Find where the given text appears and provide that cell's center as (x, y) coordinate. 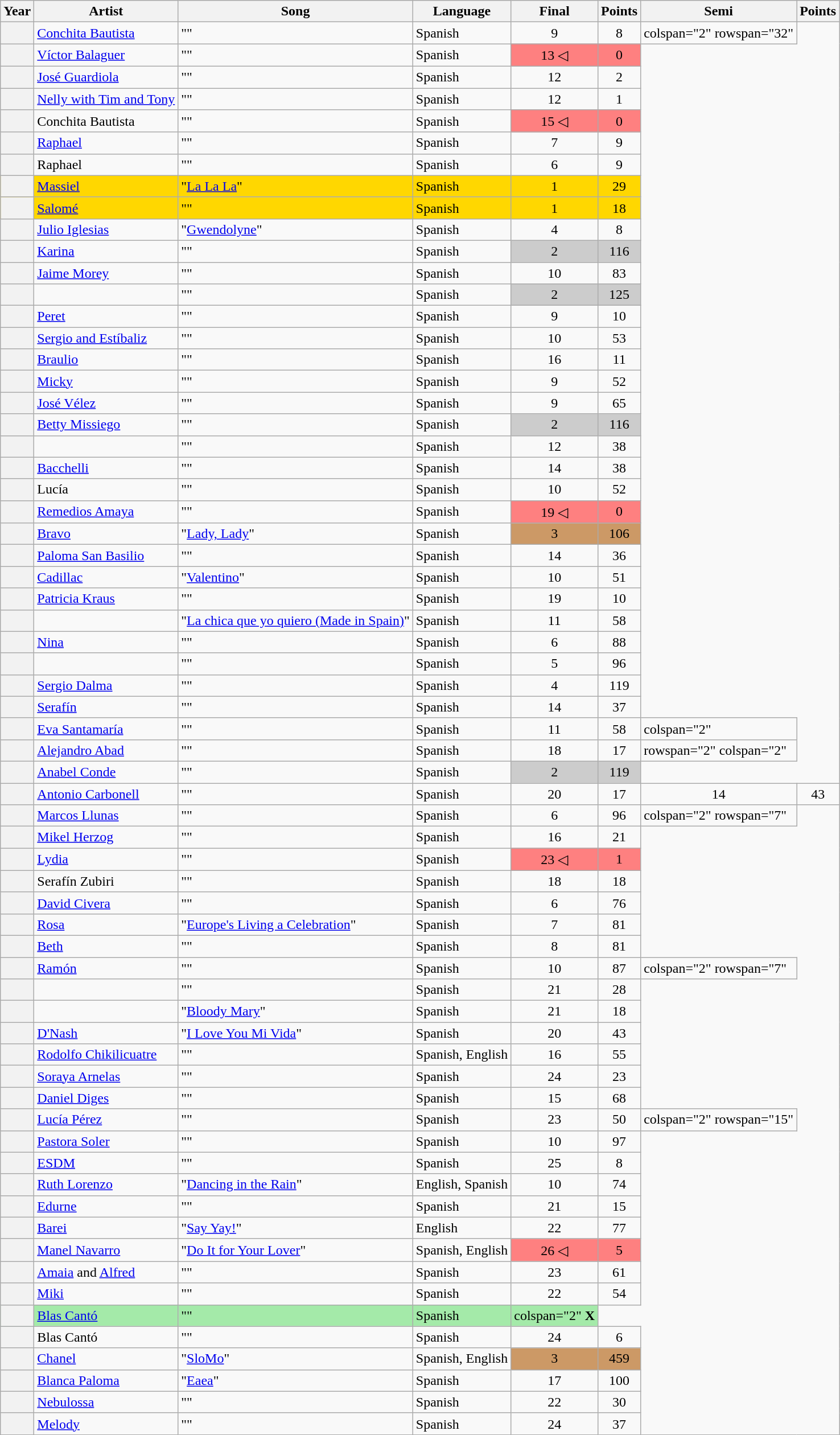
"La La La" (296, 186)
125 (619, 295)
José Guardiola (106, 77)
Serafín Zubiri (106, 881)
Serafín (106, 707)
51 (619, 577)
Mikel Herzog (106, 837)
Salomé (106, 208)
"Say Yay!" (296, 1228)
Manel Navarro (106, 1250)
Cadillac (106, 577)
Eva Santamaría (106, 729)
Rodolfo Chikilicuatre (106, 1055)
Jaime Morey (106, 273)
Lucía Pérez (106, 1120)
54 (619, 1294)
Paloma San Basilio (106, 556)
Beth (106, 946)
106 (619, 534)
Ramón (106, 968)
Rosa (106, 924)
19 ◁ (554, 512)
Nina (106, 642)
Ruth Lorenzo (106, 1185)
Artist (106, 11)
Lucía (106, 490)
97 (619, 1141)
459 (619, 1359)
15 ◁ (554, 121)
"Eaea" (296, 1380)
"Do It for Your Lover" (296, 1250)
25 (554, 1163)
Year (17, 11)
Karina (106, 251)
Betty Missiego (106, 425)
83 (619, 273)
13 ◁ (554, 55)
88 (619, 642)
colspan="2" rowspan="15" (719, 1120)
Barei (106, 1228)
76 (619, 903)
Marcos Llunas (106, 816)
Miki (106, 1294)
Sergio and Estíbaliz (106, 338)
77 (619, 1228)
"La chica que yo quiero (Made in Spain)" (296, 620)
Melody (106, 1424)
Julio Iglesias (106, 229)
Chanel (106, 1359)
"Dancing in the Rain" (296, 1185)
"Europe's Living a Celebration" (296, 924)
Bravo (106, 534)
Edurne (106, 1206)
"Valentino" (296, 577)
19 (554, 599)
Nelly with Tim and Tony (106, 98)
rowspan="2" colspan="2" (719, 750)
Amaia and Alfred (106, 1272)
55 (619, 1055)
Braulio (106, 360)
David Civera (106, 903)
Soraya Arnelas (106, 1076)
Nebulossa (106, 1402)
Anabel Conde (106, 772)
José Vélez (106, 403)
61 (619, 1272)
Alejandro Abad (106, 750)
Patricia Kraus (106, 599)
Daniel Diges (106, 1098)
Language (462, 11)
100 (619, 1380)
colspan="2" X (554, 1315)
Blanca Paloma (106, 1380)
"Bloody Mary" (296, 1012)
Micky (106, 381)
Remedios Amaya (106, 512)
87 (619, 968)
Sergio Dalma (106, 685)
30 (619, 1402)
50 (619, 1120)
Bacchelli (106, 468)
36 (619, 556)
English, Spanish (462, 1185)
Semi (719, 11)
colspan="2" (719, 729)
ESDM (106, 1163)
"SloMo" (296, 1359)
28 (619, 990)
Antonio Carbonell (106, 794)
74 (619, 1185)
Pastora Soler (106, 1141)
Final (554, 11)
29 (619, 186)
"I Love You Mi Vida" (296, 1033)
Massiel (106, 186)
65 (619, 403)
colspan="2" rowspan="32" (719, 33)
68 (619, 1098)
Víctor Balaguer (106, 55)
Lydia (106, 860)
23 ◁ (554, 860)
Song (296, 11)
"Gwendolyne" (296, 229)
26 ◁ (554, 1250)
English (462, 1228)
D'Nash (106, 1033)
"Lady, Lady" (296, 534)
53 (619, 338)
Peret (106, 316)
